Detect which cell encompasses the target text, then output its (X, Y) center coordinate. 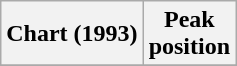
Chart (1993) (72, 34)
Peakposition (189, 34)
